From the cell containing the given text, extract its center point as [X, Y] coordinate. 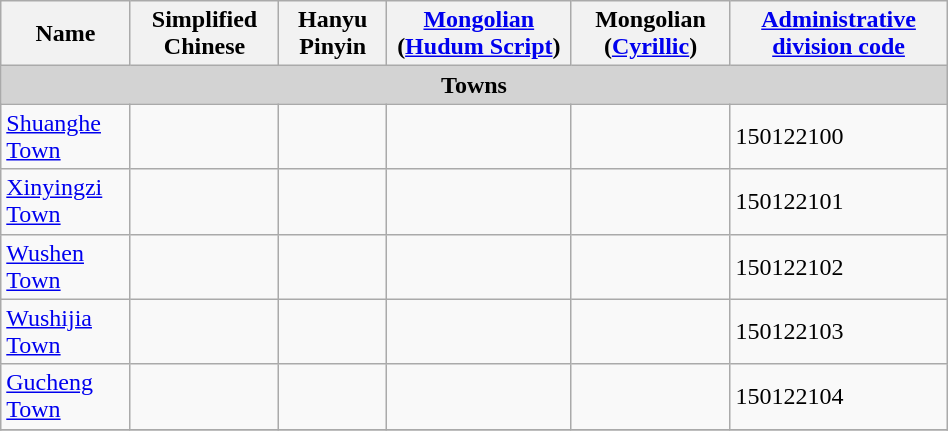
Shuanghe Town [66, 136]
150122101 [838, 202]
Simplified Chinese [204, 34]
150122103 [838, 332]
150122100 [838, 136]
Xinyingzi Town [66, 202]
150122102 [838, 266]
Wushen Town [66, 266]
Administrative division code [838, 34]
Wushijia Town [66, 332]
Mongolian (Hudum Script) [478, 34]
Towns [474, 85]
Gucheng Town [66, 396]
Mongolian (Cyrillic) [650, 34]
150122104 [838, 396]
Name [66, 34]
Hanyu Pinyin [332, 34]
